For the text-containing cell, return its midpoint in (X, Y) coordinate format. 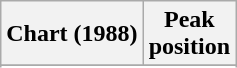
Chart (1988) (72, 34)
Peakposition (189, 34)
